Scan for the cell matching the given text and deliver its (X, Y) coordinate at center. 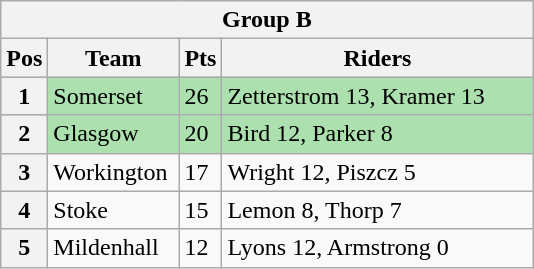
5 (24, 248)
17 (200, 172)
12 (200, 248)
Riders (378, 58)
Team (114, 58)
Pos (24, 58)
26 (200, 96)
Pts (200, 58)
Lyons 12, Armstrong 0 (378, 248)
15 (200, 210)
4 (24, 210)
Zetterstrom 13, Kramer 13 (378, 96)
Somerset (114, 96)
Workington (114, 172)
Glasgow (114, 134)
Lemon 8, Thorp 7 (378, 210)
2 (24, 134)
Mildenhall (114, 248)
Group B (267, 20)
3 (24, 172)
20 (200, 134)
Stoke (114, 210)
1 (24, 96)
Bird 12, Parker 8 (378, 134)
Wright 12, Piszcz 5 (378, 172)
